Identify which cell holds the provided text, then report its [X, Y] central coordinate. 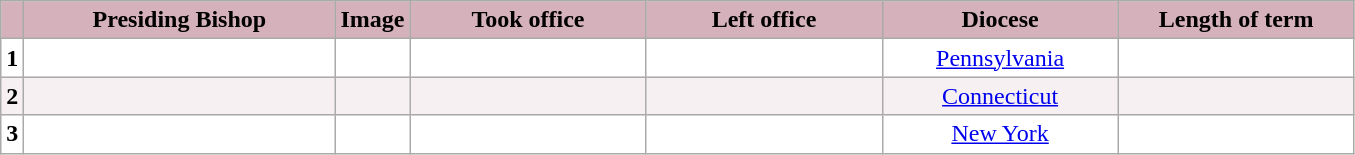
Took office [528, 20]
1 [12, 58]
Length of term [1236, 20]
Left office [764, 20]
3 [12, 134]
Image [372, 20]
Pennsylvania [1000, 58]
Diocese [1000, 20]
New York [1000, 134]
2 [12, 96]
Connecticut [1000, 96]
Presiding Bishop [180, 20]
